Detect which cell encompasses the target text, then output its (x, y) center coordinate. 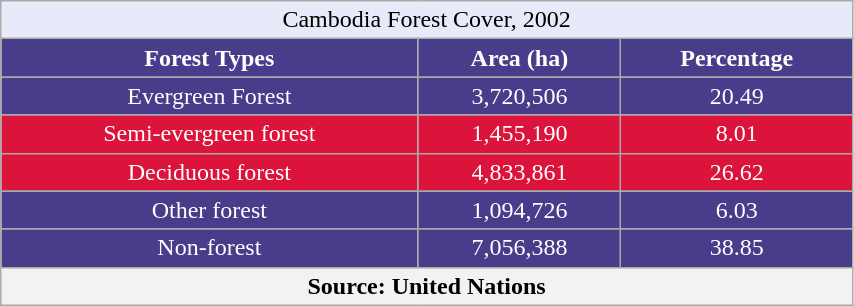
Deciduous forest (210, 172)
1,455,190 (520, 134)
8.01 (737, 134)
Other forest (210, 210)
Area (ha) (520, 58)
Source: United Nations (427, 286)
26.62 (737, 172)
Non-forest (210, 248)
Forest Types (210, 58)
Semi-evergreen forest (210, 134)
Cambodia Forest Cover, 2002 (427, 20)
38.85 (737, 248)
6.03 (737, 210)
4,833,861 (520, 172)
7,056,388 (520, 248)
20.49 (737, 96)
Evergreen Forest (210, 96)
3,720,506 (520, 96)
Percentage (737, 58)
1,094,726 (520, 210)
